Find where the given text appears and provide that cell's center as [x, y] coordinate. 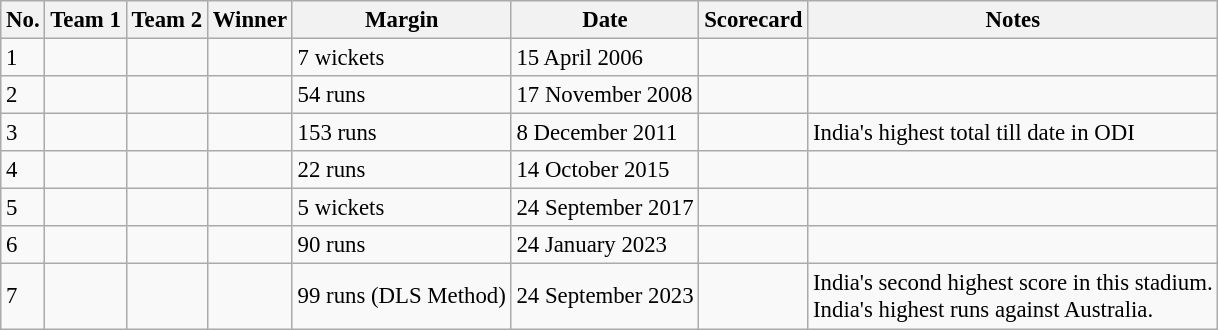
90 runs [402, 245]
2 [23, 95]
99 runs (DLS Method) [402, 296]
8 December 2011 [605, 133]
7 [23, 296]
17 November 2008 [605, 95]
1 [23, 58]
Date [605, 20]
54 runs [402, 95]
India's highest total till date in ODI [1013, 133]
22 runs [402, 170]
Team 1 [86, 20]
Notes [1013, 20]
Margin [402, 20]
5 wickets [402, 208]
7 wickets [402, 58]
24 January 2023 [605, 245]
Winner [250, 20]
Team 2 [166, 20]
5 [23, 208]
24 September 2023 [605, 296]
153 runs [402, 133]
14 October 2015 [605, 170]
4 [23, 170]
3 [23, 133]
15 April 2006 [605, 58]
24 September 2017 [605, 208]
6 [23, 245]
India's second highest score in this stadium.India's highest runs against Australia. [1013, 296]
Scorecard [754, 20]
No. [23, 20]
